Extract the [X, Y] coordinate from the center of the cell holding the provided text.  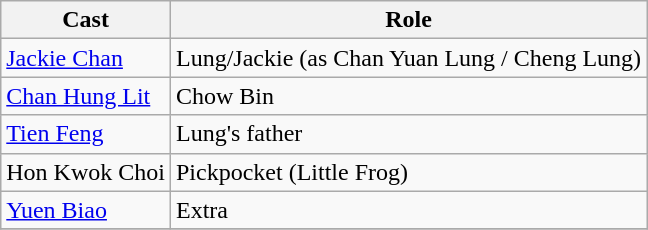
Lung/Jackie (as Chan Yuan Lung / Cheng Lung) [408, 58]
Yuen Biao [86, 210]
Cast [86, 20]
Extra [408, 210]
Lung's father [408, 134]
Chow Bin [408, 96]
Jackie Chan [86, 58]
Role [408, 20]
Chan Hung Lit [86, 96]
Hon Kwok Choi [86, 172]
Pickpocket (Little Frog) [408, 172]
Tien Feng [86, 134]
